Return the (x, y) coordinate for the center point of the cell that contains the specified text.  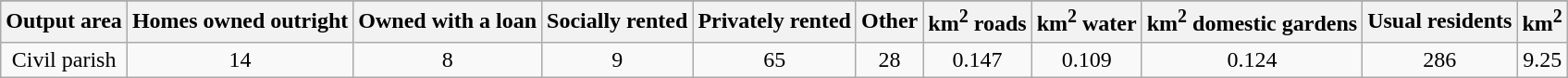
0.147 (977, 59)
9.25 (1542, 59)
Socially rented (618, 22)
28 (889, 59)
Other (889, 22)
0.124 (1252, 59)
Homes owned outright (240, 22)
km2 (1542, 22)
km2 water (1086, 22)
65 (775, 59)
0.109 (1086, 59)
Owned with a loan (448, 22)
Output area (65, 22)
9 (618, 59)
8 (448, 59)
km2 domestic gardens (1252, 22)
Usual residents (1439, 22)
km2 roads (977, 22)
286 (1439, 59)
14 (240, 59)
Privately rented (775, 22)
Civil parish (65, 59)
